Identify which cell holds the provided text, then report its (X, Y) central coordinate. 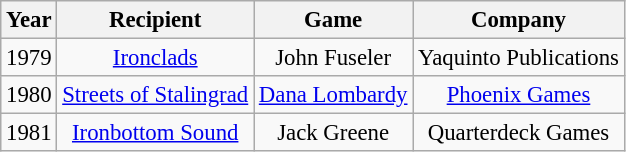
Jack Greene (334, 133)
Phoenix Games (518, 95)
Ironclads (156, 58)
Recipient (156, 20)
Year (29, 20)
1980 (29, 95)
Game (334, 20)
Dana Lombardy (334, 95)
Quarterdeck Games (518, 133)
1981 (29, 133)
Streets of Stalingrad (156, 95)
Yaquinto Publications (518, 58)
John Fuseler (334, 58)
Ironbottom Sound (156, 133)
1979 (29, 58)
Company (518, 20)
